Identify which cell holds the provided text, then report its (x, y) central coordinate. 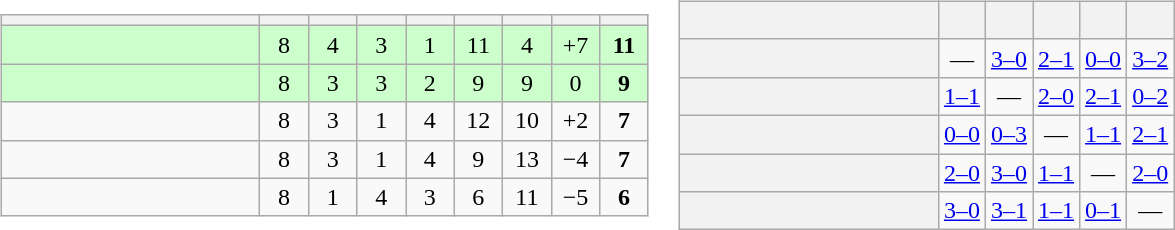
0–1 (1104, 211)
2 (430, 83)
3–1 (1008, 211)
+7 (576, 45)
10 (528, 121)
−4 (576, 159)
−5 (576, 197)
12 (478, 121)
0 (576, 83)
13 (528, 159)
+2 (576, 121)
3–2 (1150, 58)
0–2 (1150, 96)
0–3 (1008, 134)
